From the cell containing the given text, extract its center point as [X, Y] coordinate. 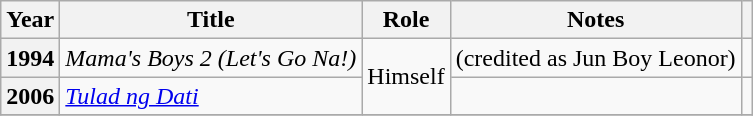
Role [406, 20]
Notes [596, 20]
Title [211, 20]
Mama's Boys 2 (Let's Go Na!) [211, 58]
1994 [30, 58]
Tulad ng Dati [211, 96]
Himself [406, 77]
Year [30, 20]
(credited as Jun Boy Leonor) [596, 58]
2006 [30, 96]
